Scan for the cell matching the given text and deliver its (x, y) coordinate at center. 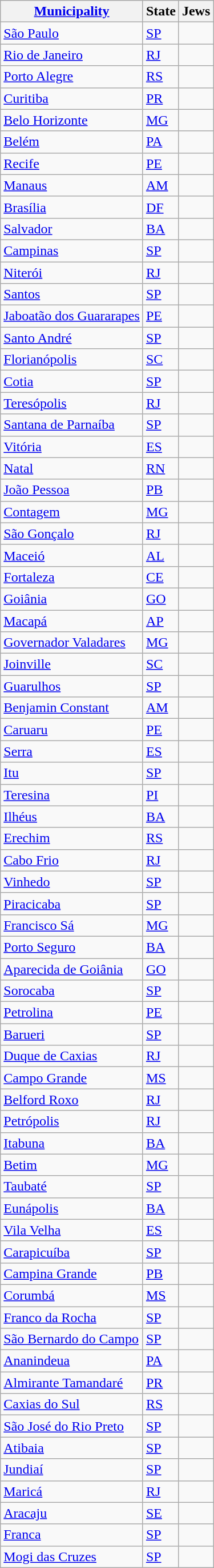
Jundiaí (72, 1470)
São Gonçalo (72, 534)
Almirante Tamandaré (72, 1383)
São Paulo (72, 33)
Serra (72, 751)
Belford Roxo (72, 1100)
Corumbá (72, 1295)
Erechim (72, 838)
Santos (72, 295)
São Bernardo do Campo (72, 1339)
Eunápolis (72, 1208)
Salvador (72, 229)
Atibaia (72, 1448)
PI (161, 795)
Petrópolis (72, 1121)
Belo Horizonte (72, 120)
RN (161, 468)
Cotia (72, 381)
SE (161, 1513)
São José do Rio Preto (72, 1426)
Maceió (72, 555)
Brasília (72, 207)
Franco da Rocha (72, 1317)
Jews (196, 11)
Municipality (72, 11)
Itabuna (72, 1143)
Francisco Sá (72, 925)
Recife (72, 164)
Taubaté (72, 1187)
Porto Seguro (72, 947)
Santana de Parnaíba (72, 425)
Joinville (72, 664)
Benjamin Constant (72, 708)
Duque de Caxias (72, 1056)
Belém (72, 142)
Niterói (72, 273)
Vitória (72, 447)
Guarulhos (72, 686)
Macapá (72, 620)
State (161, 11)
Campo Grande (72, 1078)
Franca (72, 1535)
Aracaju (72, 1513)
Governador Valadares (72, 643)
Caxias do Sul (72, 1404)
Curitiba (72, 98)
Barueri (72, 1034)
Itu (72, 773)
João Pessoa (72, 490)
Carapicuíba (72, 1252)
Contagem (72, 512)
Piracicaba (72, 904)
Vinhedo (72, 882)
Caruaru (72, 730)
Rio de Janeiro (72, 55)
Maricá (72, 1491)
Teresópolis (72, 403)
Campinas (72, 250)
Florianópolis (72, 360)
AP (161, 620)
Aparecida de Goiânia (72, 969)
Porto Alegre (72, 77)
CE (161, 577)
Vila Velha (72, 1230)
Natal (72, 468)
Ananindeua (72, 1361)
Santo André (72, 338)
Jaboatão dos Guararapes (72, 316)
Teresina (72, 795)
Sorocaba (72, 991)
Fortaleza (72, 577)
Cabo Frio (72, 860)
Manaus (72, 185)
AL (161, 555)
Betim (72, 1165)
Mogi das Cruzes (72, 1557)
DF (161, 207)
Campina Grande (72, 1273)
Petrolina (72, 1013)
Goiânia (72, 599)
Ilhéus (72, 817)
